Scan for the cell matching the given text and deliver its (X, Y) coordinate at center. 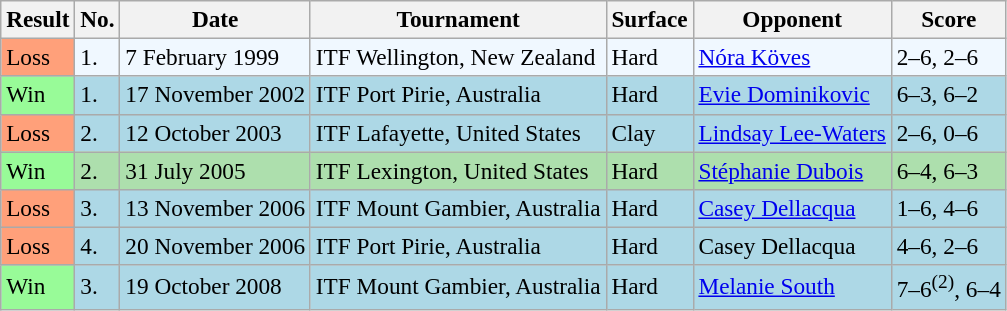
ITF Wellington, New Zealand (458, 57)
Evie Dominikovic (792, 95)
31 July 2005 (215, 170)
Opponent (792, 19)
Date (215, 19)
12 October 2003 (215, 133)
19 October 2008 (215, 287)
6–4, 6–3 (948, 170)
13 November 2006 (215, 208)
ITF Lexington, United States (458, 170)
1–6, 4–6 (948, 208)
6–3, 6–2 (948, 95)
Clay (650, 133)
ITF Lafayette, United States (458, 133)
Score (948, 19)
20 November 2006 (215, 246)
4. (98, 246)
2–6, 0–6 (948, 133)
Surface (650, 19)
No. (98, 19)
7 February 1999 (215, 57)
4–6, 2–6 (948, 246)
Nóra Köves (792, 57)
17 November 2002 (215, 95)
Stéphanie Dubois (792, 170)
Lindsay Lee-Waters (792, 133)
Melanie South (792, 287)
Tournament (458, 19)
7–6(2), 6–4 (948, 287)
2–6, 2–6 (948, 57)
Result (38, 19)
